Pinpoint the cell where the given text exists, returning its (x, y) midpoint coordinate. 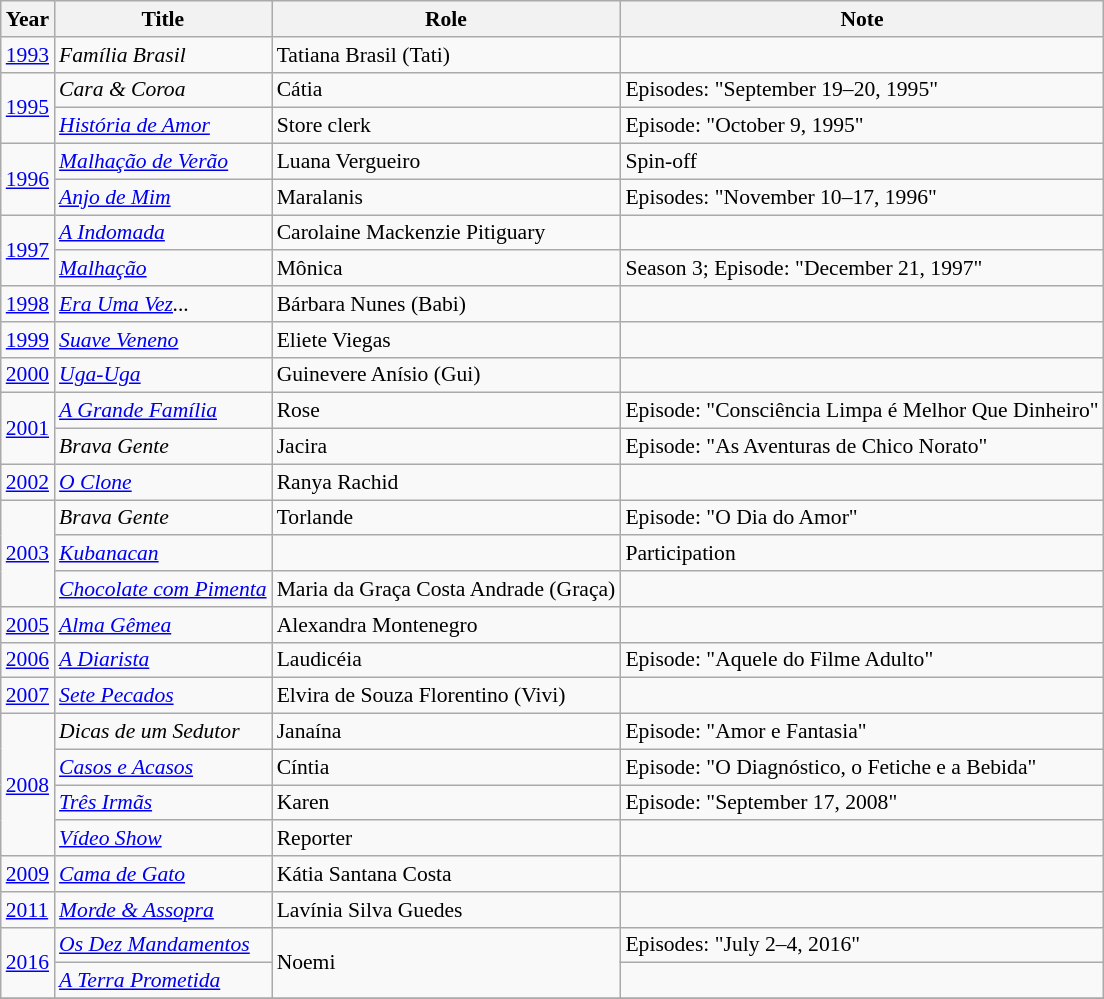
Episode: "September 17, 2008" (862, 803)
História de Amor (163, 126)
Suave Veneno (163, 340)
Kubanacan (163, 554)
Spin-off (862, 162)
Episode: "O Diagnóstico, o Fetiche e a Bebida" (862, 767)
Kátia Santana Costa (446, 874)
2003 (28, 554)
Year (28, 19)
Alexandra Montenegro (446, 625)
Episode: "Aquele do Filme Adulto" (862, 660)
Role (446, 19)
2006 (28, 660)
2000 (28, 375)
2005 (28, 625)
Os Dez Mandamentos (163, 945)
2016 (28, 962)
Episodes: "July 2–4, 2016" (862, 945)
Episode: "As Aventuras de Chico Norato" (862, 447)
Store clerk (446, 126)
A Indomada (163, 233)
Jacira (446, 447)
Maria da Graça Costa Andrade (Graça) (446, 589)
Torlande (446, 518)
Cara & Coroa (163, 90)
Episodes: "November 10–17, 1996" (862, 197)
1993 (28, 55)
Rose (446, 411)
Guinevere Anísio (Gui) (446, 375)
Episodes: "September 19–20, 1995" (862, 90)
Carolaine Mackenzie Pitiguary (446, 233)
Janaína (446, 732)
Eliete Viegas (446, 340)
1998 (28, 304)
2001 (28, 428)
Lavínia Silva Guedes (446, 910)
Note (862, 19)
Bárbara Nunes (Babi) (446, 304)
Elvira de Souza Florentino (Vivi) (446, 696)
Uga-Uga (163, 375)
Família Brasil (163, 55)
Noemi (446, 962)
Morde & Assopra (163, 910)
Mônica (446, 269)
Sete Pecados (163, 696)
Tatiana Brasil (Tati) (446, 55)
Laudicéia (446, 660)
Cíntia (446, 767)
O Clone (163, 482)
Vídeo Show (163, 839)
Episode: "O Dia do Amor" (862, 518)
1996 (28, 180)
A Diarista (163, 660)
Malhação de Verão (163, 162)
Episode: "Amor e Fantasia" (862, 732)
Reporter (446, 839)
1999 (28, 340)
Casos e Acasos (163, 767)
2007 (28, 696)
2009 (28, 874)
2002 (28, 482)
Anjo de Mim (163, 197)
Dicas de um Sedutor (163, 732)
Participation (862, 554)
2008 (28, 785)
Episode: "October 9, 1995" (862, 126)
Era Uma Vez... (163, 304)
Maralanis (446, 197)
Season 3; Episode: "December 21, 1997" (862, 269)
Episode: "Consciência Limpa é Melhor Que Dinheiro" (862, 411)
Alma Gêmea (163, 625)
Title (163, 19)
A Grande Família (163, 411)
Luana Vergueiro (446, 162)
2011 (28, 910)
Cama de Gato (163, 874)
Chocolate com Pimenta (163, 589)
1995 (28, 108)
1997 (28, 250)
Malhação (163, 269)
Três Irmãs (163, 803)
Ranya Rachid (446, 482)
Cátia (446, 90)
Karen (446, 803)
A Terra Prometida (163, 981)
